Return the [X, Y] coordinate for the center point of the cell that contains the specified text.  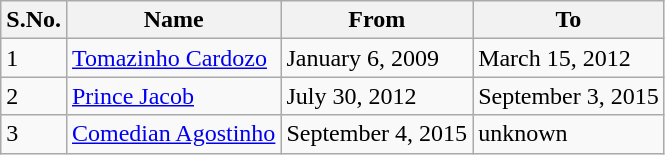
March 15, 2012 [569, 58]
S.No. [34, 20]
July 30, 2012 [377, 96]
3 [34, 134]
unknown [569, 134]
2 [34, 96]
January 6, 2009 [377, 58]
Tomazinho Cardozo [173, 58]
Name [173, 20]
September 4, 2015 [377, 134]
September 3, 2015 [569, 96]
1 [34, 58]
To [569, 20]
Prince Jacob [173, 96]
From [377, 20]
Comedian Agostinho [173, 134]
